Scan for the cell matching the given text and deliver its [X, Y] coordinate at center. 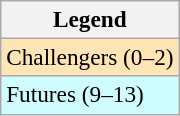
Futures (9–13) [90, 95]
Challengers (0–2) [90, 57]
Legend [90, 19]
